Return (x, y) of the center of cell containing provided text 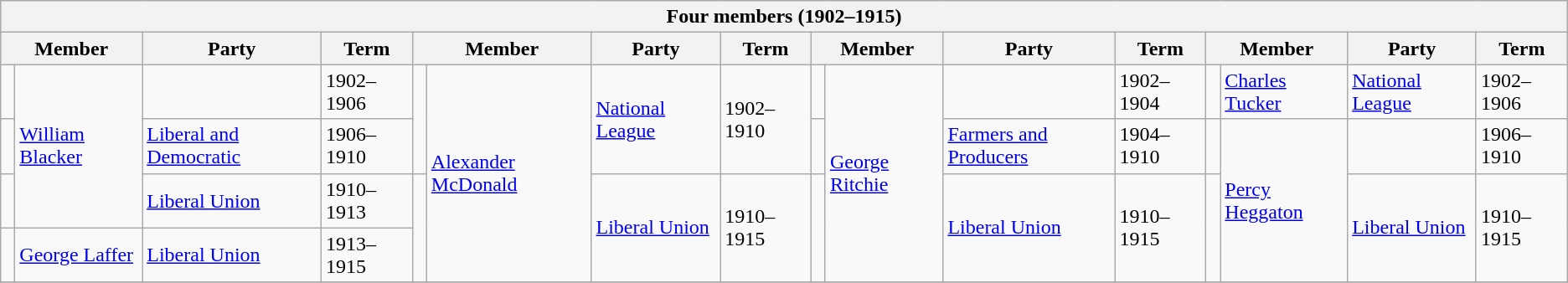
William Blacker (79, 146)
1902–1904 (1161, 92)
Farmers and Producers (1029, 146)
1904–1910 (1161, 146)
George Ritchie (884, 173)
George Laffer (79, 255)
Alexander McDonald (509, 173)
1913–1915 (367, 255)
Four members (1902–1915) (784, 17)
Liberal and Democratic (232, 146)
1910–1913 (367, 201)
Percy Heggaton (1284, 201)
1902–1910 (766, 119)
Charles Tucker (1284, 92)
